Search for the cell housing the specified text and yield its [x, y] center coordinate. 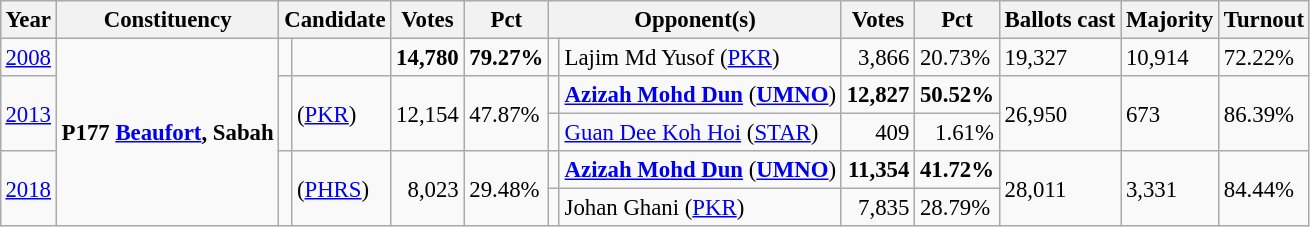
673 [1170, 114]
Opponent(s) [696, 20]
Year [28, 20]
12,154 [428, 114]
Candidate [335, 20]
(PHRS) [342, 188]
12,827 [878, 95]
79.27% [506, 57]
26,950 [1060, 114]
P177 Beaufort, Sabah [168, 132]
28.79% [958, 208]
47.87% [506, 114]
28,011 [1060, 188]
Johan Ghani (PKR) [700, 208]
1.61% [958, 133]
Lajim Md Yusof (PKR) [700, 57]
86.39% [1264, 114]
Ballots cast [1060, 20]
29.48% [506, 188]
(PKR) [342, 114]
20.73% [958, 57]
41.72% [958, 170]
409 [878, 133]
50.52% [958, 95]
10,914 [1170, 57]
2013 [28, 114]
7,835 [878, 208]
14,780 [428, 57]
11,354 [878, 170]
Constituency [168, 20]
Majority [1170, 20]
2018 [28, 188]
3,331 [1170, 188]
8,023 [428, 188]
72.22% [1264, 57]
2008 [28, 57]
3,866 [878, 57]
Guan Dee Koh Hoi (STAR) [700, 133]
84.44% [1264, 188]
Turnout [1264, 20]
19,327 [1060, 57]
